Find where the given text appears and provide that cell's center as (x, y) coordinate. 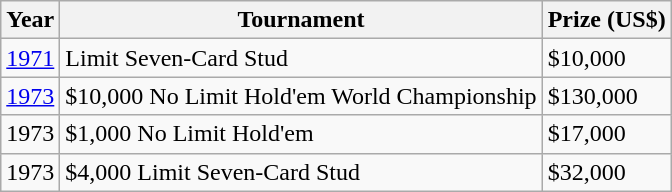
$17,000 (606, 134)
$130,000 (606, 96)
1971 (30, 58)
$10,000 (606, 58)
Year (30, 20)
Prize (US$) (606, 20)
Limit Seven-Card Stud (301, 58)
$4,000 Limit Seven-Card Stud (301, 172)
$1,000 No Limit Hold'em (301, 134)
Tournament (301, 20)
$10,000 No Limit Hold'em World Championship (301, 96)
$32,000 (606, 172)
